Return the [x, y] coordinate for the center point of the cell that contains the specified text.  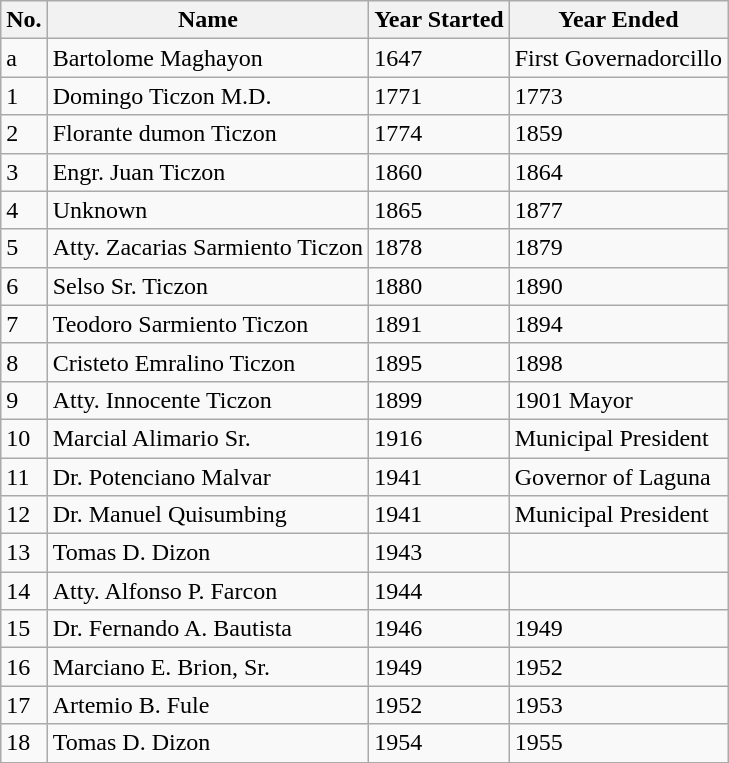
Domingo Ticzon M.D. [208, 96]
Artemio B. Fule [208, 705]
Teodoro Sarmiento Ticzon [208, 324]
1898 [618, 362]
Governor of Laguna [618, 477]
Unknown [208, 210]
1953 [618, 705]
Year Started [440, 20]
1771 [440, 96]
Name [208, 20]
1864 [618, 172]
Atty. Zacarias Sarmiento Ticzon [208, 248]
1859 [618, 134]
Florante dumon Ticzon [208, 134]
Atty. Innocente Ticzon [208, 400]
17 [24, 705]
Marcial Alimario Sr. [208, 438]
14 [24, 591]
1 [24, 96]
9 [24, 400]
1943 [440, 553]
1894 [618, 324]
15 [24, 629]
18 [24, 743]
1890 [618, 286]
a [24, 58]
1773 [618, 96]
1860 [440, 172]
1877 [618, 210]
1647 [440, 58]
Cristeto Emralino Ticzon [208, 362]
1895 [440, 362]
1865 [440, 210]
1899 [440, 400]
11 [24, 477]
6 [24, 286]
1944 [440, 591]
Engr. Juan Ticzon [208, 172]
5 [24, 248]
1946 [440, 629]
Marciano E. Brion, Sr. [208, 667]
16 [24, 667]
Dr. Potenciano Malvar [208, 477]
1774 [440, 134]
4 [24, 210]
1954 [440, 743]
Selso Sr. Ticzon [208, 286]
Dr. Fernando A. Bautista [208, 629]
8 [24, 362]
Bartolome Maghayon [208, 58]
Dr. Manuel Quisumbing [208, 515]
First Governadorcillo [618, 58]
1955 [618, 743]
Atty. Alfonso P. Farcon [208, 591]
1880 [440, 286]
2 [24, 134]
1879 [618, 248]
7 [24, 324]
10 [24, 438]
1878 [440, 248]
12 [24, 515]
No. [24, 20]
Year Ended [618, 20]
1901 Mayor [618, 400]
1916 [440, 438]
1891 [440, 324]
3 [24, 172]
13 [24, 553]
